Determine the (X, Y) coordinate at the center of the cell enclosing the given text.  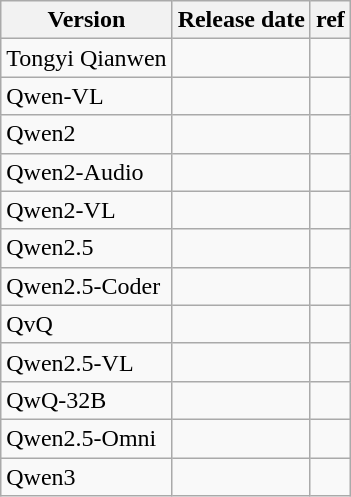
Tongyi Qianwen (86, 58)
Release date (241, 20)
Version (86, 20)
Qwen2.5-VL (86, 362)
Qwen2.5-Omni (86, 438)
Qwen2-VL (86, 210)
Qwen-VL (86, 96)
Qwen2.5 (86, 248)
Qwen2.5-Coder (86, 286)
QwQ-32B (86, 400)
QvQ (86, 324)
ref (330, 20)
Qwen2-Audio (86, 172)
Qwen2 (86, 134)
Qwen3 (86, 477)
